Extract the [X, Y] coordinate from the center of the cell holding the provided text.  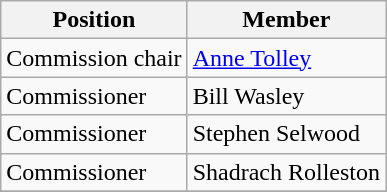
Anne Tolley [286, 58]
Member [286, 20]
Shadrach Rolleston [286, 172]
Stephen Selwood [286, 134]
Commission chair [94, 58]
Position [94, 20]
Bill Wasley [286, 96]
